Extract the (x, y) coordinate from the center of the cell holding the provided text.  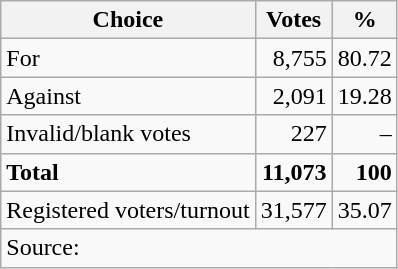
Votes (294, 20)
2,091 (294, 96)
% (364, 20)
Choice (128, 20)
Total (128, 172)
– (364, 134)
31,577 (294, 210)
Source: (199, 248)
19.28 (364, 96)
100 (364, 172)
80.72 (364, 58)
Registered voters/turnout (128, 210)
8,755 (294, 58)
Against (128, 96)
Invalid/blank votes (128, 134)
11,073 (294, 172)
35.07 (364, 210)
227 (294, 134)
For (128, 58)
